Pinpoint the cell where the given text exists, returning its [x, y] midpoint coordinate. 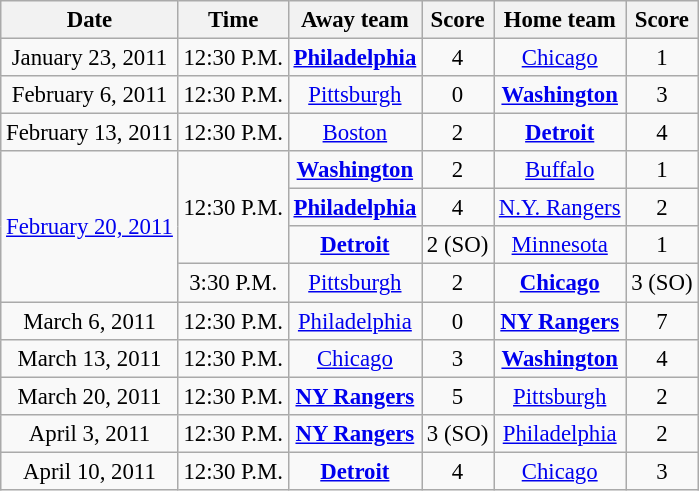
Buffalo [560, 170]
Date [90, 20]
N.Y. Rangers [560, 208]
March 13, 2011 [90, 358]
February 20, 2011 [90, 226]
5 [458, 396]
January 23, 2011 [90, 58]
Boston [354, 133]
Minnesota [560, 245]
February 6, 2011 [90, 95]
February 13, 2011 [90, 133]
Away team [354, 20]
Time [233, 20]
April 10, 2011 [90, 471]
2 (SO) [458, 245]
7 [662, 321]
March 6, 2011 [90, 321]
March 20, 2011 [90, 396]
3:30 P.M. [233, 283]
Home team [560, 20]
April 3, 2011 [90, 433]
